Pinpoint the cell where the given text exists, returning its [x, y] midpoint coordinate. 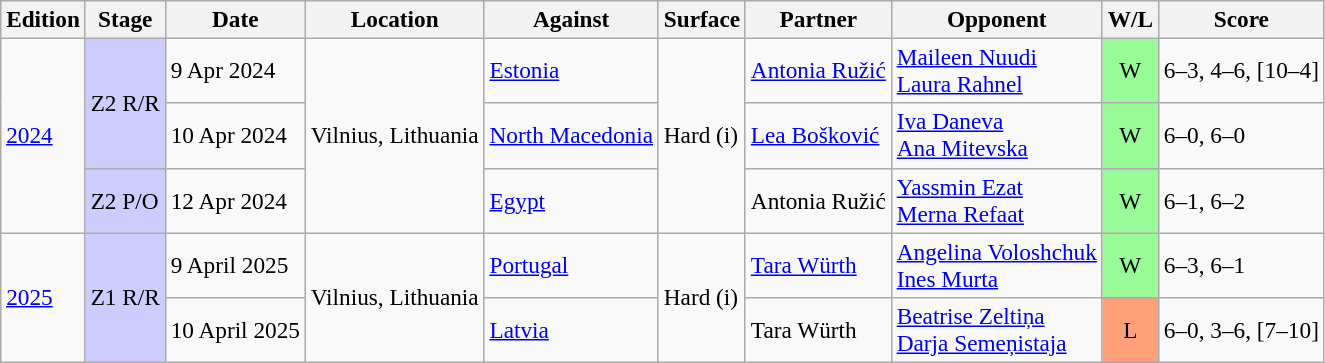
Lea Bošković [818, 136]
Surface [702, 19]
10 Apr 2024 [235, 136]
Portugal [571, 264]
9 April 2025 [235, 264]
Iva DanevaAna Mitevska [996, 136]
2024 [44, 135]
Edition [44, 19]
Opponent [996, 19]
12 Apr 2024 [235, 200]
Stage [125, 19]
Estonia [571, 70]
6–0, 3–6, [7–10] [1241, 330]
Latvia [571, 330]
Beatrise ZeltiņaDarja Semeņistaja [996, 330]
W/L [1130, 19]
Against [571, 19]
Z2 R/R [125, 103]
Maileen NuudiLaura Rahnel [996, 70]
6–3, 6–1 [1241, 264]
6–1, 6–2 [1241, 200]
Egypt [571, 200]
Z2 P/O [125, 200]
Partner [818, 19]
Z1 R/R [125, 297]
10 April 2025 [235, 330]
6–0, 6–0 [1241, 136]
Yassmin EzatMerna Refaat [996, 200]
Location [394, 19]
L [1130, 330]
2025 [44, 297]
Score [1241, 19]
6–3, 4–6, [10–4] [1241, 70]
Angelina VoloshchukInes Murta [996, 264]
Date [235, 19]
9 Apr 2024 [235, 70]
North Macedonia [571, 136]
